Search for the cell housing the specified text and yield its [x, y] center coordinate. 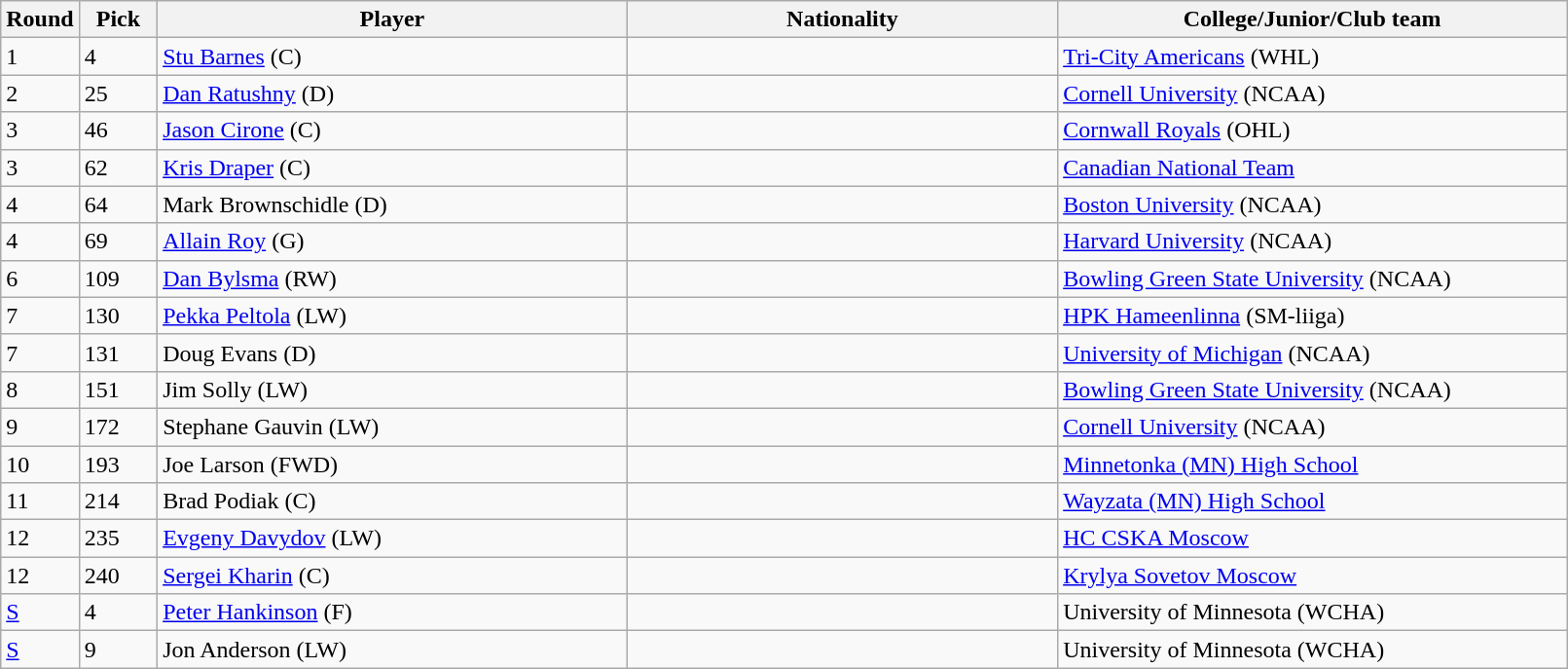
Krylya Sovetov Moscow [1312, 576]
Stephane Gauvin (LW) [393, 427]
235 [118, 539]
Boston University (NCAA) [1312, 204]
Cornwall Royals (OHL) [1312, 130]
131 [118, 353]
Jason Cirone (C) [393, 130]
Minnetonka (MN) High School [1312, 465]
Pekka Peltola (LW) [393, 316]
151 [118, 390]
Player [393, 19]
Evgeny Davydov (LW) [393, 539]
2 [40, 93]
Kris Draper (C) [393, 167]
46 [118, 130]
HPK Hameenlinna (SM-liiga) [1312, 316]
64 [118, 204]
Brad Podiak (C) [393, 502]
62 [118, 167]
11 [40, 502]
Wayzata (MN) High School [1312, 502]
Doug Evans (D) [393, 353]
1 [40, 56]
172 [118, 427]
240 [118, 576]
Canadian National Team [1312, 167]
130 [118, 316]
Pick [118, 19]
HC CSKA Moscow [1312, 539]
6 [40, 279]
214 [118, 502]
Harvard University (NCAA) [1312, 242]
Jon Anderson (LW) [393, 650]
Allain Roy (G) [393, 242]
109 [118, 279]
10 [40, 465]
Jim Solly (LW) [393, 390]
Round [40, 19]
Sergei Kharin (C) [393, 576]
25 [118, 93]
University of Michigan (NCAA) [1312, 353]
Dan Ratushny (D) [393, 93]
Mark Brownschidle (D) [393, 204]
69 [118, 242]
Tri-City Americans (WHL) [1312, 56]
193 [118, 465]
Nationality [842, 19]
Peter Hankinson (F) [393, 613]
Joe Larson (FWD) [393, 465]
College/Junior/Club team [1312, 19]
Dan Bylsma (RW) [393, 279]
Stu Barnes (C) [393, 56]
8 [40, 390]
